Detect which cell encompasses the target text, then output its (X, Y) center coordinate. 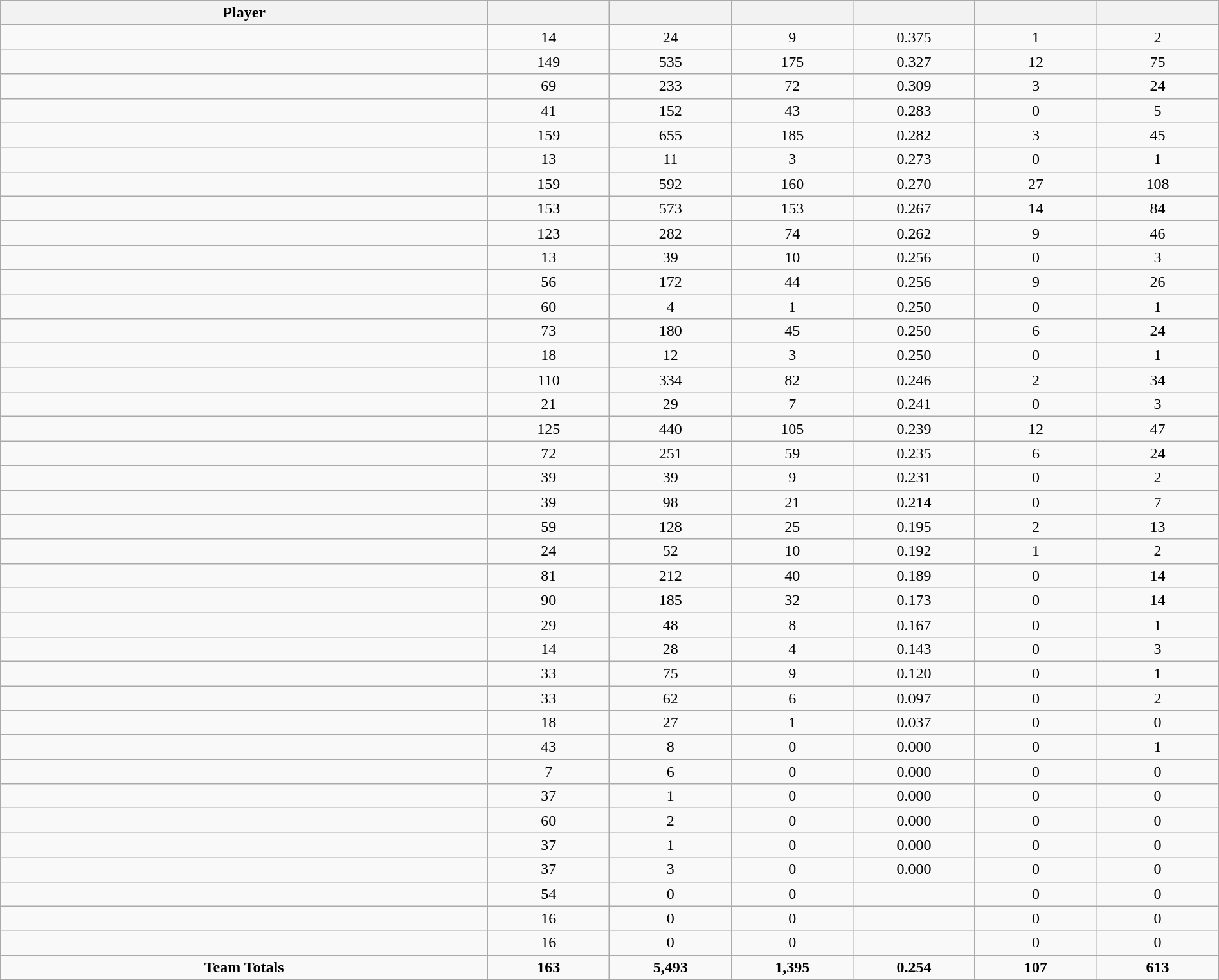
440 (670, 429)
0.189 (914, 576)
0.192 (914, 551)
0.283 (914, 111)
0.239 (914, 429)
107 (1035, 967)
123 (549, 233)
44 (792, 282)
160 (792, 184)
0.267 (914, 208)
0.327 (914, 62)
110 (549, 380)
40 (792, 576)
98 (670, 502)
52 (670, 551)
74 (792, 233)
0.097 (914, 698)
84 (1157, 208)
0.241 (914, 404)
81 (549, 576)
28 (670, 649)
5,493 (670, 967)
0.195 (914, 527)
0.309 (914, 86)
0.270 (914, 184)
41 (549, 111)
108 (1157, 184)
0.173 (914, 600)
128 (670, 527)
Player (244, 13)
0.167 (914, 624)
0.246 (914, 380)
0.375 (914, 37)
233 (670, 86)
535 (670, 62)
0.143 (914, 649)
0.120 (914, 673)
0.282 (914, 135)
125 (549, 429)
Team Totals (244, 967)
34 (1157, 380)
69 (549, 86)
0.235 (914, 453)
56 (549, 282)
48 (670, 624)
46 (1157, 233)
82 (792, 380)
251 (670, 453)
655 (670, 135)
26 (1157, 282)
0.273 (914, 159)
0.262 (914, 233)
62 (670, 698)
152 (670, 111)
11 (670, 159)
1,395 (792, 967)
172 (670, 282)
334 (670, 380)
282 (670, 233)
592 (670, 184)
5 (1157, 111)
47 (1157, 429)
0.214 (914, 502)
73 (549, 331)
0.037 (914, 723)
573 (670, 208)
105 (792, 429)
163 (549, 967)
0.231 (914, 478)
54 (549, 894)
25 (792, 527)
149 (549, 62)
613 (1157, 967)
32 (792, 600)
175 (792, 62)
180 (670, 331)
90 (549, 600)
0.254 (914, 967)
212 (670, 576)
